Return the [x, y] coordinate for the center point of the cell that contains the specified text.  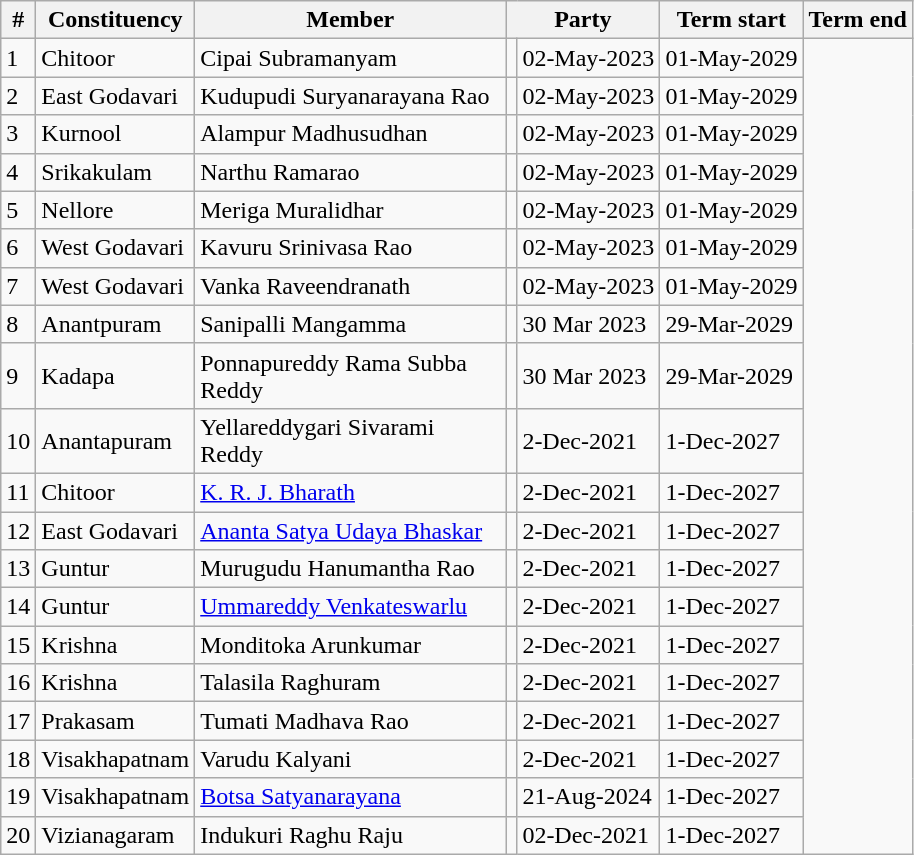
K. R. J. Bharath [350, 492]
20 [18, 835]
Sanipalli Mangamma [350, 324]
5 [18, 210]
18 [18, 759]
14 [18, 607]
Vizianagaram [116, 835]
2 [18, 96]
Talasila Raghuram [350, 683]
10 [18, 440]
Srikakulam [116, 172]
Indukuri Raghu Raju [350, 835]
11 [18, 492]
Monditoka Arunkumar [350, 645]
15 [18, 645]
6 [18, 248]
Ananta Satya Udaya Bhaskar [350, 531]
Kadapa [116, 376]
Nellore [116, 210]
Kavuru Srinivasa Rao [350, 248]
17 [18, 721]
Varudu Kalyani [350, 759]
Cipai Subramanyam [350, 58]
Alampur Madhusudhan [350, 134]
Vanka Raveendranath [350, 286]
1 [18, 58]
13 [18, 569]
12 [18, 531]
Anantapuram [116, 440]
Anantpuram [116, 324]
Yellareddygari Sivarami Reddy [350, 440]
19 [18, 797]
Member [350, 20]
# [18, 20]
02-Dec-2021 [588, 835]
Ponnapureddy Rama Subba Reddy [350, 376]
3 [18, 134]
7 [18, 286]
Botsa Satyanarayana [350, 797]
16 [18, 683]
Ummareddy Venkateswarlu [350, 607]
Meriga Muralidhar [350, 210]
Party [583, 20]
Term end [858, 20]
4 [18, 172]
Tumati Madhava Rao [350, 721]
Kurnool [116, 134]
Kudupudi Suryanarayana Rao [350, 96]
9 [18, 376]
Constituency [116, 20]
Prakasam [116, 721]
8 [18, 324]
Murugudu Hanumantha Rao [350, 569]
Term start [732, 20]
Narthu Ramarao [350, 172]
21-Aug-2024 [588, 797]
